Output the [X, Y] coordinate of the center of the cell containing the given text.  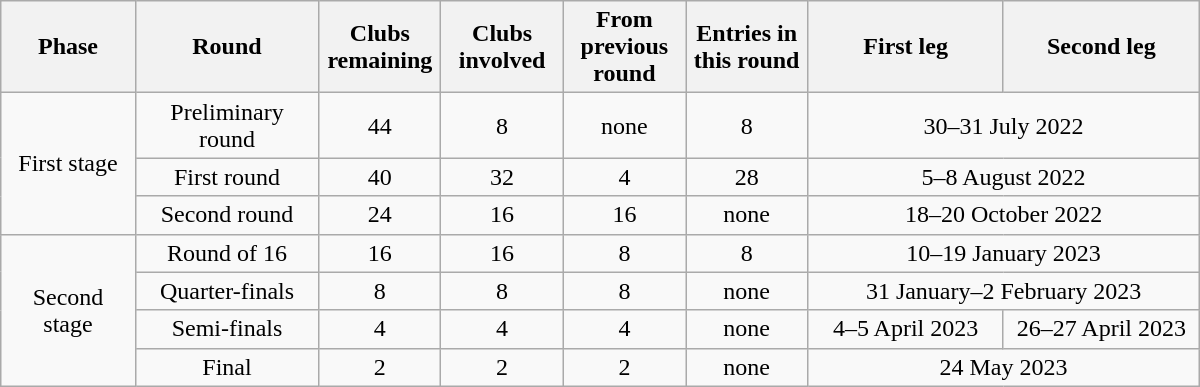
Second round [226, 215]
Preliminary round [226, 126]
26–27 April 2023 [1101, 329]
40 [380, 177]
18–20 October 2022 [1004, 215]
From previous round [624, 47]
24 May 2023 [1004, 367]
32 [502, 177]
31 January–2 February 2023 [1004, 291]
First round [226, 177]
Quarter-finals [226, 291]
Clubs remaining [380, 47]
Second leg [1101, 47]
Second stage [68, 310]
Final [226, 367]
Phase [68, 47]
28 [747, 177]
Semi-finals [226, 329]
Round of 16 [226, 253]
First leg [906, 47]
24 [380, 215]
Clubs involved [502, 47]
44 [380, 126]
5–8 August 2022 [1004, 177]
4–5 April 2023 [906, 329]
Entries in this round [747, 47]
Round [226, 47]
First stage [68, 164]
10–19 January 2023 [1004, 253]
30–31 July 2022 [1004, 126]
